Scan for the cell matching the given text and deliver its (X, Y) coordinate at center. 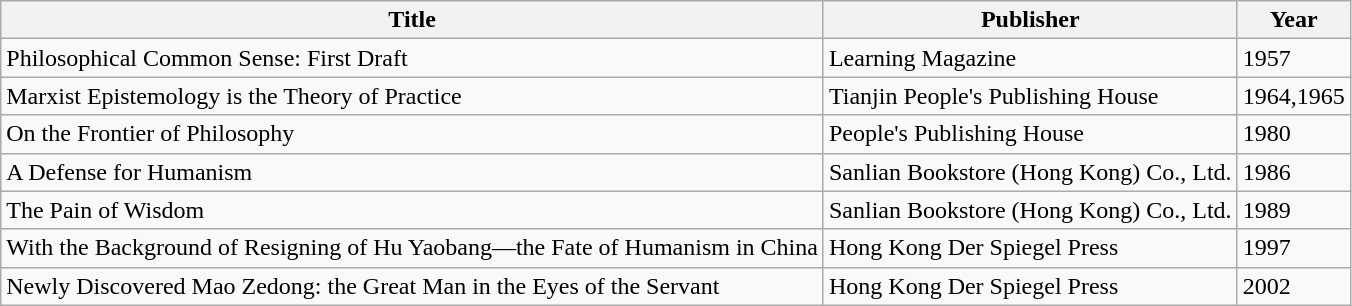
Newly Discovered Mao Zedong: the Great Man in the Eyes of the Servant (412, 286)
On the Frontier of Philosophy (412, 134)
1989 (1294, 210)
1986 (1294, 172)
Learning Magazine (1030, 58)
Title (412, 20)
1997 (1294, 248)
A Defense for Humanism (412, 172)
1980 (1294, 134)
2002 (1294, 286)
The Pain of Wisdom (412, 210)
Marxist Epistemology is the Theory of Practice (412, 96)
With the Background of Resigning of Hu Yaobang—the Fate of Humanism in China (412, 248)
1957 (1294, 58)
Year (1294, 20)
Publisher (1030, 20)
Tianjin People's Publishing House (1030, 96)
1964,1965 (1294, 96)
People's Publishing House (1030, 134)
Philosophical Common Sense: First Draft (412, 58)
